Extract the (X, Y) coordinate from the center of the cell holding the provided text.  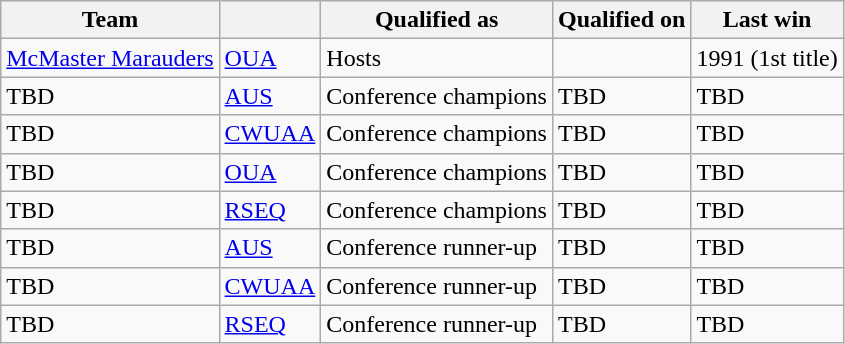
Hosts (437, 58)
McMaster Marauders (110, 58)
1991 (1st title) (767, 58)
Qualified as (437, 20)
Team (110, 20)
Last win (767, 20)
Qualified on (621, 20)
